Identify which cell holds the provided text, then report its (x, y) central coordinate. 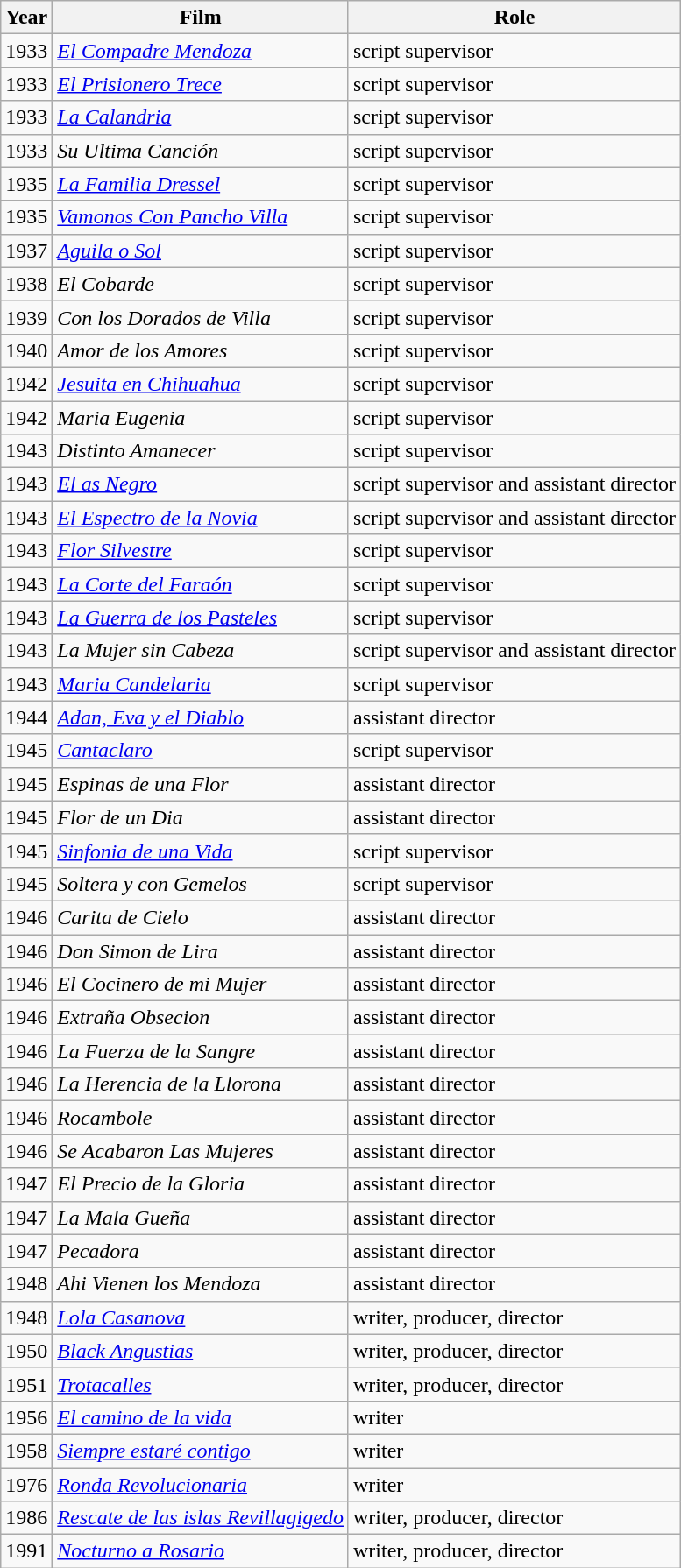
Jesuita en Chihuahua (201, 384)
El camino de la vida (201, 1417)
El Espectro de la Novia (201, 518)
Cantaclaro (201, 751)
1939 (26, 317)
Pecadora (201, 1251)
La Fuerza de la Sangre (201, 1051)
1937 (26, 251)
Ahi Vienen los Mendoza (201, 1284)
Siempre estaré contigo (201, 1451)
Film (201, 18)
Maria Candelaria (201, 684)
Lola Casanova (201, 1317)
Flor Silvestre (201, 551)
La Calandria (201, 117)
Don Simon de Lira (201, 950)
Year (26, 18)
El Cocinero de mi Mujer (201, 985)
Vamonos Con Pancho Villa (201, 217)
1976 (26, 1485)
El Compadre Mendoza (201, 51)
1944 (26, 717)
La Familia Dressel (201, 184)
1940 (26, 350)
Aguila o Sol (201, 251)
El Prisionero Trece (201, 84)
Extraña Obsecion (201, 1018)
Amor de los Amores (201, 350)
El as Negro (201, 484)
Espinas de una Flor (201, 784)
Rocambole (201, 1118)
La Herencia de la Llorona (201, 1084)
Black Angustias (201, 1351)
La Mujer sin Cabeza (201, 651)
Carita de Cielo (201, 917)
La Mala Gueña (201, 1218)
Se Acabaron Las Mujeres (201, 1151)
Maria Eugenia (201, 418)
Flor de un Dia (201, 817)
1951 (26, 1384)
Nocturno a Rosario (201, 1551)
1986 (26, 1518)
La Guerra de los Pasteles (201, 618)
Sinfonia de una Vida (201, 851)
1950 (26, 1351)
Soltera y con Gemelos (201, 884)
Rescate de las islas Revillagigedo (201, 1518)
Con los Dorados de Villa (201, 317)
Su Ultima Canción (201, 151)
Ronda Revolucionaria (201, 1485)
1991 (26, 1551)
Trotacalles (201, 1384)
Role (514, 18)
El Precio de la Gloria (201, 1184)
Distinto Amanecer (201, 451)
La Corte del Faraón (201, 584)
El Cobarde (201, 284)
Adan, Eva y el Diablo (201, 717)
1938 (26, 284)
1956 (26, 1417)
1958 (26, 1451)
